Search for the cell housing the specified text and yield its (x, y) center coordinate. 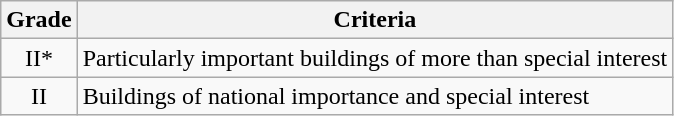
Buildings of national importance and special interest (375, 96)
Criteria (375, 20)
Particularly important buildings of more than special interest (375, 58)
Grade (39, 20)
II* (39, 58)
II (39, 96)
